Output the (X, Y) coordinate of the center of the cell containing the given text.  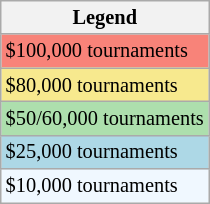
$10,000 tournaments (105, 186)
Legend (105, 17)
$50/60,000 tournaments (105, 118)
$100,000 tournaments (105, 51)
$25,000 tournaments (105, 152)
$80,000 tournaments (105, 85)
